Search for the cell housing the specified text and yield its [X, Y] center coordinate. 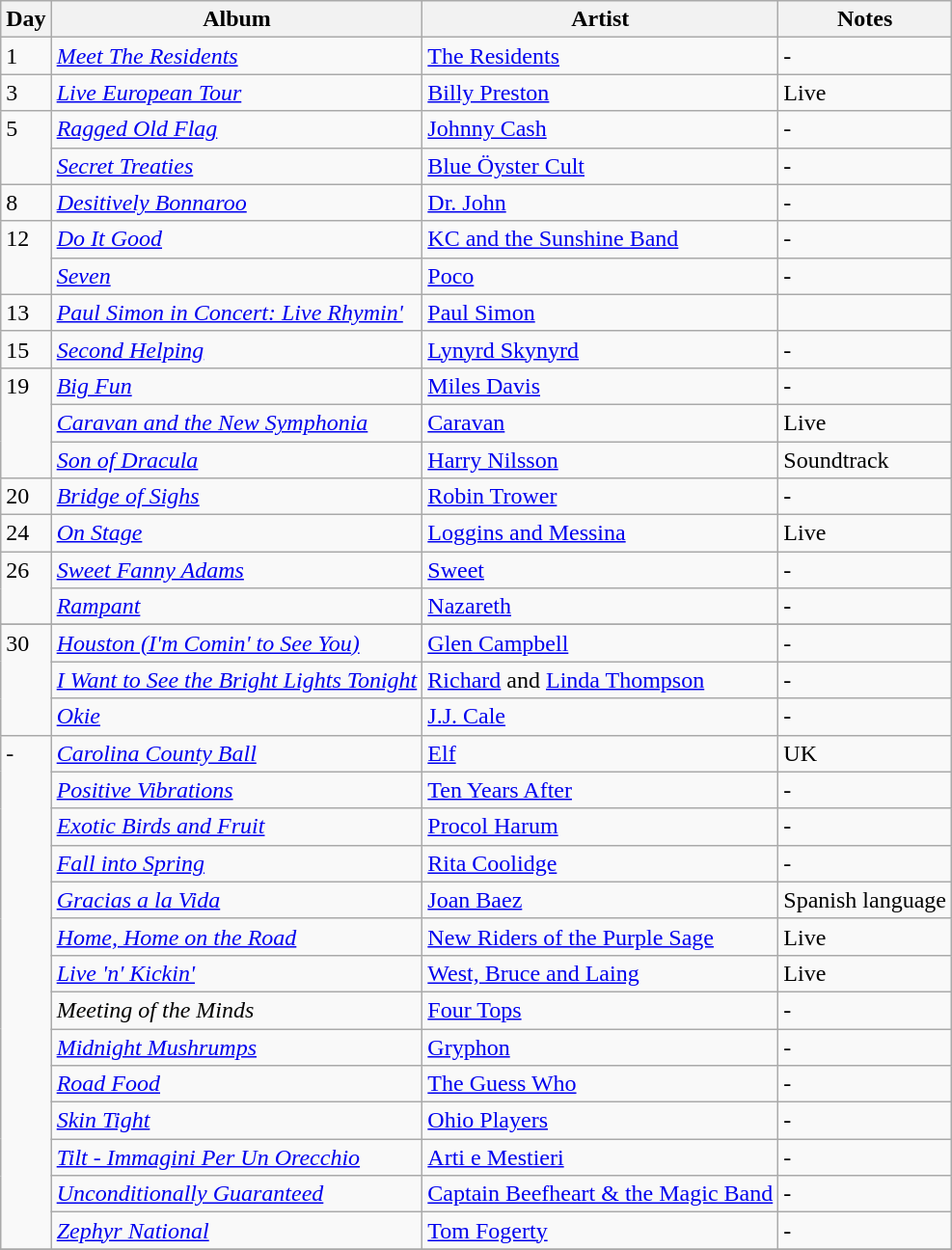
Richard and Linda Thompson [600, 680]
Houston (I'm Comin' to See You) [237, 643]
Nazareth [600, 607]
Notes [865, 19]
Day [26, 19]
Blue Öyster Cult [600, 166]
Home, Home on the Road [237, 937]
On Stage [237, 533]
Artist [600, 19]
Son of Dracula [237, 460]
5 [26, 148]
Bridge of Sighs [237, 497]
Rampant [237, 607]
Ragged Old Flag [237, 129]
24 [26, 533]
Meeting of the Minds [237, 1010]
13 [26, 312]
Big Fun [237, 386]
Caravan [600, 422]
Sweet Fanny Adams [237, 570]
Secret Treaties [237, 166]
The Residents [600, 56]
Paul Simon [600, 312]
19 [26, 422]
Seven [237, 276]
15 [26, 349]
Tom Fogerty [600, 1231]
Meet The Residents [237, 56]
Robin Trower [600, 497]
Miles Davis [600, 386]
12 [26, 258]
Live 'n' Kickin' [237, 973]
Gryphon [600, 1046]
Ten Years After [600, 790]
Poco [600, 276]
The Guess Who [600, 1084]
Zephyr National [237, 1231]
Live European Tour [237, 93]
Fall into Spring [237, 863]
Dr. John [600, 203]
J.J. Cale [600, 717]
1 [26, 56]
Road Food [237, 1084]
Ohio Players [600, 1121]
Soundtrack [865, 460]
8 [26, 203]
Harry Nilsson [600, 460]
Loggins and Messina [600, 533]
New Riders of the Purple Sage [600, 937]
Tilt - Immagini Per Un Orecchio [237, 1157]
Exotic Birds and Fruit [237, 827]
UK [865, 753]
Sweet [600, 570]
Arti e Mestieri [600, 1157]
Joan Baez [600, 900]
Positive Vibrations [237, 790]
Gracias a la Vida [237, 900]
3 [26, 93]
30 [26, 680]
Unconditionally Guaranteed [237, 1194]
KC and the Sunshine Band [600, 239]
Okie [237, 717]
20 [26, 497]
Album [237, 19]
Glen Campbell [600, 643]
Billy Preston [600, 93]
Midnight Mushrumps [237, 1046]
Skin Tight [237, 1121]
Lynyrd Skynyrd [600, 349]
Johnny Cash [600, 129]
26 [26, 588]
Paul Simon in Concert: Live Rhymin' [237, 312]
Second Helping [237, 349]
Desitively Bonnaroo [237, 203]
Spanish language [865, 900]
Caravan and the New Symphonia [237, 422]
Captain Beefheart & the Magic Band [600, 1194]
Procol Harum [600, 827]
Rita Coolidge [600, 863]
Elf [600, 753]
West, Bruce and Laing [600, 973]
Carolina County Ball [237, 753]
Do It Good [237, 239]
I Want to See the Bright Lights Tonight [237, 680]
Four Tops [600, 1010]
